Determine the (X, Y) coordinate at the center of the cell enclosing the given text.  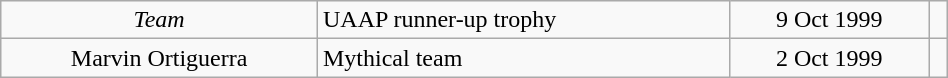
Team (160, 20)
UAAP runner-up trophy (523, 20)
Marvin Ortiguerra (160, 58)
Mythical team (523, 58)
2 Oct 1999 (830, 58)
9 Oct 1999 (830, 20)
